Locate the cell with the specified text and output its (X, Y) center coordinate. 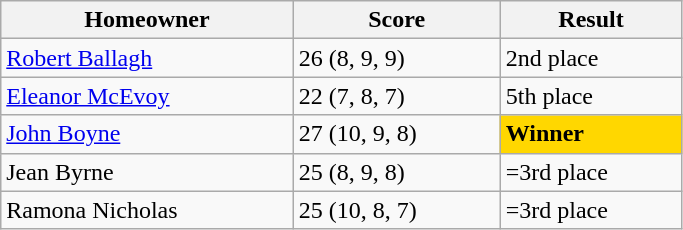
Eleanor McEvoy (147, 96)
John Boyne (147, 134)
Homeowner (147, 20)
22 (7, 8, 7) (396, 96)
Ramona Nicholas (147, 210)
26 (8, 9, 9) (396, 58)
5th place (591, 96)
Winner (591, 134)
27 (10, 9, 8) (396, 134)
2nd place (591, 58)
Result (591, 20)
Jean Byrne (147, 172)
Score (396, 20)
25 (8, 9, 8) (396, 172)
25 (10, 8, 7) (396, 210)
Robert Ballagh (147, 58)
